Output the (x, y) coordinate of the center of the cell containing the given text.  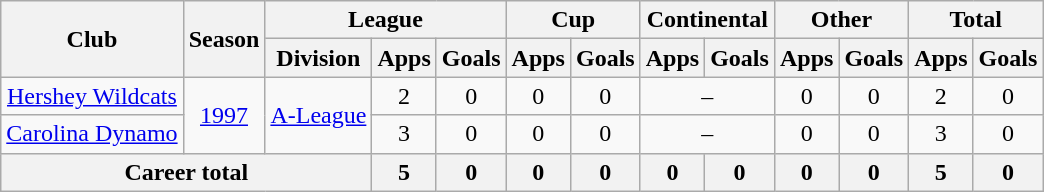
Total (976, 20)
Career total (186, 172)
1997 (224, 115)
Season (224, 39)
Continental (707, 20)
Other (841, 20)
A-League (318, 115)
Cup (573, 20)
Club (92, 39)
Hershey Wildcats (92, 96)
Carolina Dynamo (92, 134)
League (386, 20)
Division (318, 58)
